Capture the cell that displays the provided text and extract its [X, Y] central coordinate. 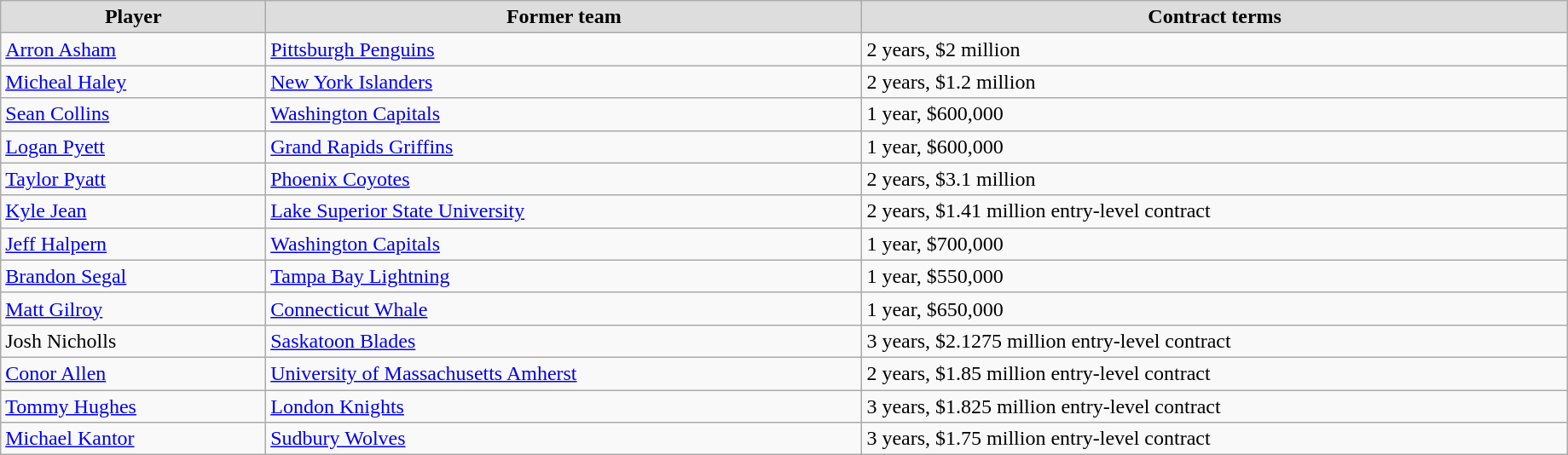
Kyle Jean [133, 211]
Jeff Halpern [133, 244]
Sean Collins [133, 114]
Tommy Hughes [133, 406]
Michael Kantor [133, 439]
Conor Allen [133, 373]
2 years, $2 million [1214, 49]
2 years, $1.2 million [1214, 82]
1 year, $650,000 [1214, 308]
New York Islanders [564, 82]
3 years, $2.1275 million entry-level contract [1214, 341]
3 years, $1.75 million entry-level contract [1214, 439]
Lake Superior State University [564, 211]
Former team [564, 17]
1 year, $550,000 [1214, 276]
London Knights [564, 406]
2 years, $3.1 million [1214, 179]
Taylor Pyatt [133, 179]
Josh Nicholls [133, 341]
Logan Pyett [133, 147]
Saskatoon Blades [564, 341]
2 years, $1.41 million entry-level contract [1214, 211]
Pittsburgh Penguins [564, 49]
Phoenix Coyotes [564, 179]
2 years, $1.85 million entry-level contract [1214, 373]
Sudbury Wolves [564, 439]
3 years, $1.825 million entry-level contract [1214, 406]
Arron Asham [133, 49]
Player [133, 17]
1 year, $700,000 [1214, 244]
University of Massachusetts Amherst [564, 373]
Tampa Bay Lightning [564, 276]
Matt Gilroy [133, 308]
Contract terms [1214, 17]
Micheal Haley [133, 82]
Connecticut Whale [564, 308]
Grand Rapids Griffins [564, 147]
Brandon Segal [133, 276]
